Scan for the cell matching the given text and deliver its (x, y) coordinate at center. 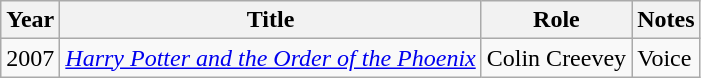
2007 (30, 58)
Voice (666, 58)
Harry Potter and the Order of the Phoenix (270, 58)
Notes (666, 20)
Role (556, 20)
Year (30, 20)
Title (270, 20)
Colin Creevey (556, 58)
